Locate the cell with the specified text and output its (x, y) center coordinate. 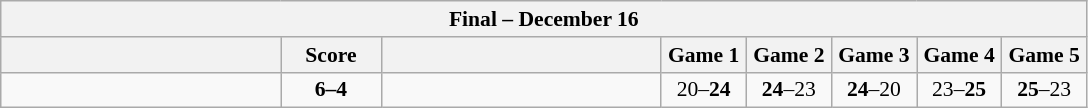
6–4 (331, 90)
24–23 (788, 90)
Game 2 (788, 55)
Game 5 (1044, 55)
20–24 (704, 90)
24–20 (874, 90)
Game 3 (874, 55)
Score (331, 55)
Final – December 16 (544, 19)
23–25 (958, 90)
Game 1 (704, 55)
25–23 (1044, 90)
Game 4 (958, 55)
